Find where the given text appears and provide that cell's center as [x, y] coordinate. 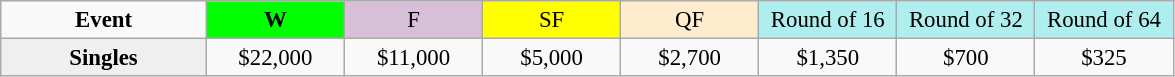
Round of 16 [828, 20]
$11,000 [413, 58]
Event [104, 20]
$1,350 [828, 58]
Singles [104, 58]
Round of 32 [966, 20]
$325 [1104, 58]
W [275, 20]
$2,700 [690, 58]
QF [690, 20]
SF [552, 20]
Round of 64 [1104, 20]
F [413, 20]
$700 [966, 58]
$5,000 [552, 58]
$22,000 [275, 58]
